Pinpoint the cell where the given text exists, returning its [X, Y] midpoint coordinate. 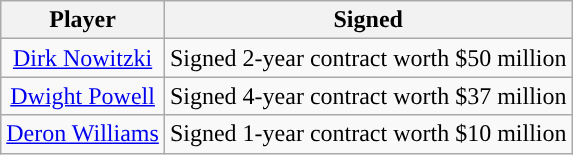
Signed 4-year contract worth $37 million [368, 96]
Dirk Nowitzki [83, 58]
Signed [368, 20]
Deron Williams [83, 134]
Signed 1-year contract worth $10 million [368, 134]
Player [83, 20]
Dwight Powell [83, 96]
Signed 2-year contract worth $50 million [368, 58]
